Return [X, Y] of the center of cell containing provided text 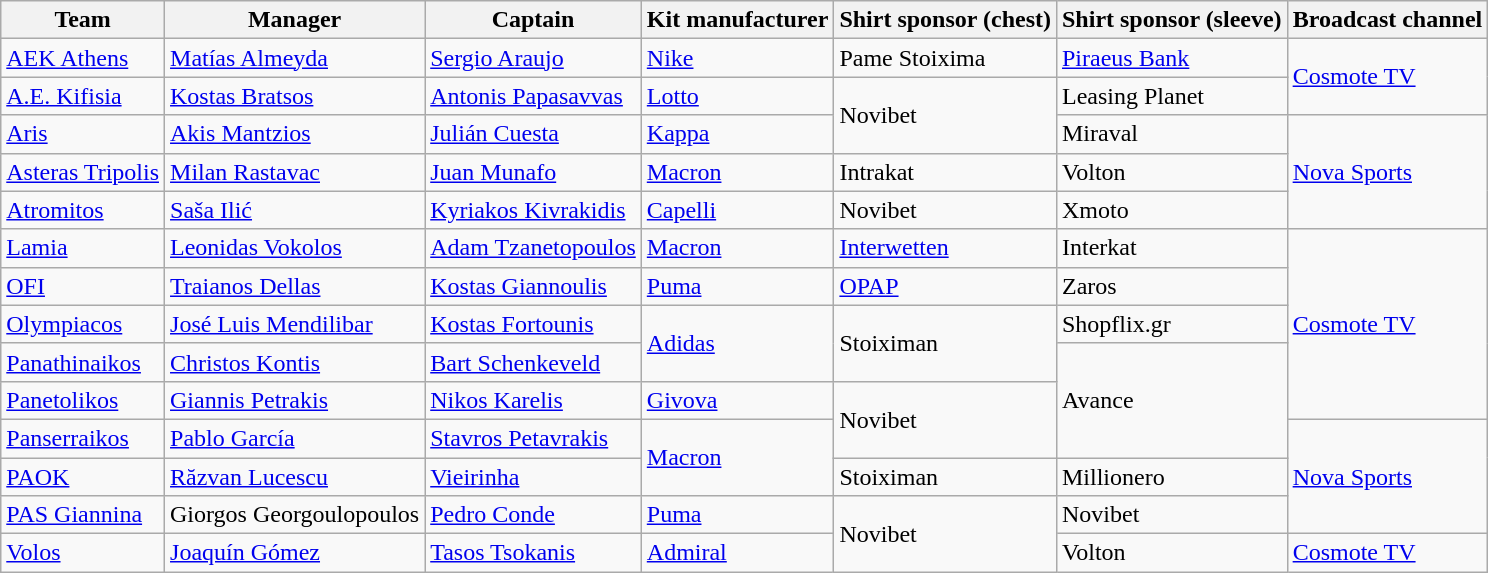
Team [83, 20]
Admiral [738, 553]
Aris [83, 134]
OPAP [946, 286]
Traianos Dellas [295, 286]
Kyriakos Kivrakidis [534, 210]
Panetolikos [83, 400]
Bart Schenkeveld [534, 362]
Saša Ilić [295, 210]
Xmoto [1172, 210]
Panathinaikos [83, 362]
Zaros [1172, 286]
Shirt sponsor (chest) [946, 20]
Panserraikos [83, 438]
Captain [534, 20]
Nike [738, 58]
Atromitos [83, 210]
Kostas Fortounis [534, 324]
Givova [738, 400]
Joaquín Gómez [295, 553]
Shirt sponsor (sleeve) [1172, 20]
OFI [83, 286]
Pablo García [295, 438]
Kostas Bratsos [295, 96]
Giorgos Georgoulopoulos [295, 515]
Giannis Petrakis [295, 400]
Sergio Araujo [534, 58]
Akis Mantzios [295, 134]
Asteras Tripolis [83, 172]
Interkat [1172, 248]
PAOK [83, 477]
Leonidas Vokolos [295, 248]
Miraval [1172, 134]
Pame Stoixima [946, 58]
Manager [295, 20]
Piraeus Bank [1172, 58]
Interwetten [946, 248]
A.E. Kifisia [83, 96]
Avance [1172, 400]
Lotto [738, 96]
Julián Cuesta [534, 134]
Pedro Conde [534, 515]
Lamia [83, 248]
Broadcast channel [1388, 20]
Stavros Petavrakis [534, 438]
PAS Giannina [83, 515]
José Luis Mendilibar [295, 324]
Shopflix.gr [1172, 324]
Millionero [1172, 477]
AEK Athens [83, 58]
Christos Kontis [295, 362]
Capelli [738, 210]
Milan Rastavac [295, 172]
Olympiacos [83, 324]
Volos [83, 553]
Juan Munafo [534, 172]
Adidas [738, 343]
Nikos Karelis [534, 400]
Kappa [738, 134]
Vieirinha [534, 477]
Tasos Tsokanis [534, 553]
Kit manufacturer [738, 20]
Adam Tzanetopoulos [534, 248]
Matías Almeyda [295, 58]
Kostas Giannoulis [534, 286]
Intrakat [946, 172]
Leasing Planet [1172, 96]
Răzvan Lucescu [295, 477]
Antonis Papasavvas [534, 96]
